Locate the cell with the specified text and output its [x, y] center coordinate. 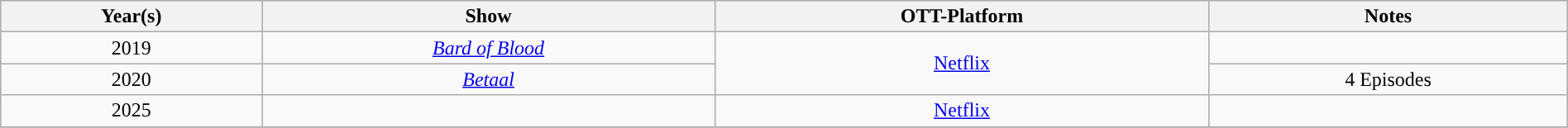
Betaal [489, 79]
2025 [131, 111]
2020 [131, 79]
OTT-Platform [961, 17]
Bard of Blood [489, 48]
Year(s) [131, 17]
Notes [1389, 17]
2019 [131, 48]
Show [489, 17]
4 Episodes [1389, 79]
